For the text-containing cell, return its midpoint in [X, Y] coordinate format. 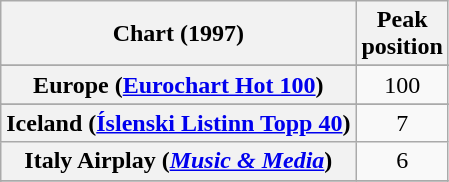
7 [402, 123]
Chart (1997) [178, 34]
Italy Airplay (Music & Media) [178, 161]
Iceland (Íslenski Listinn Topp 40) [178, 123]
100 [402, 85]
Peakposition [402, 34]
Europe (Eurochart Hot 100) [178, 85]
6 [402, 161]
